From the cell containing the given text, extract its center point as [X, Y] coordinate. 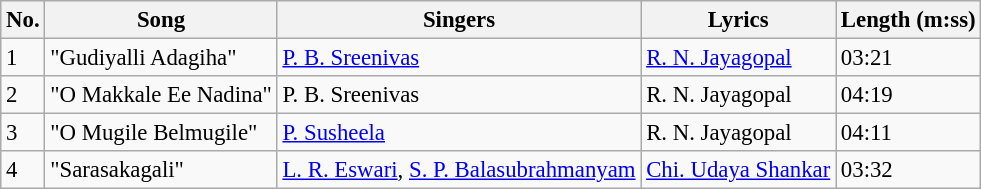
"O Makkale Ee Nadina" [161, 95]
1 [23, 58]
Chi. Udaya Shankar [738, 170]
"Gudiyalli Adagiha" [161, 58]
Singers [459, 20]
2 [23, 95]
P. Susheela [459, 133]
3 [23, 133]
"Sarasakagali" [161, 170]
No. [23, 20]
Lyrics [738, 20]
03:21 [908, 58]
4 [23, 170]
"O Mugile Belmugile" [161, 133]
Song [161, 20]
04:19 [908, 95]
03:32 [908, 170]
04:11 [908, 133]
Length (m:ss) [908, 20]
L. R. Eswari, S. P. Balasubrahmanyam [459, 170]
